From the cell containing the given text, extract its center point as [x, y] coordinate. 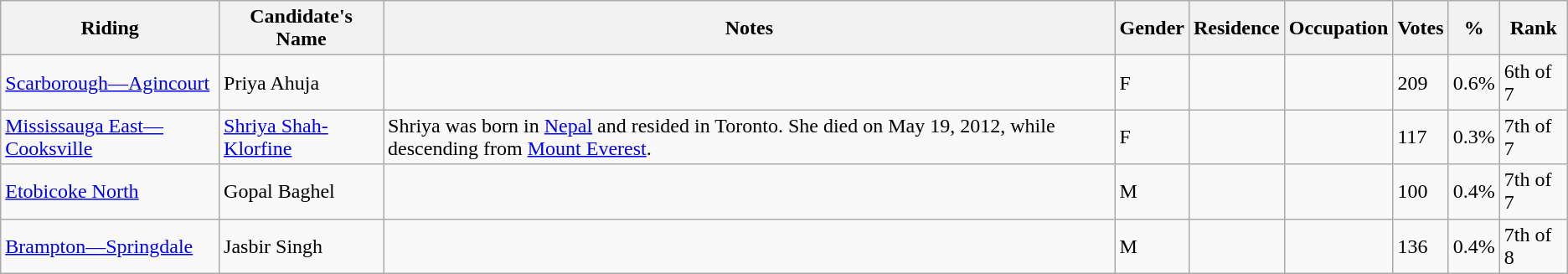
100 [1421, 191]
7th of 8 [1533, 246]
117 [1421, 137]
0.3% [1474, 137]
Occupation [1338, 28]
Candidate's Name [302, 28]
Etobicoke North [111, 191]
Votes [1421, 28]
136 [1421, 246]
Gopal Baghel [302, 191]
0.6% [1474, 82]
Brampton—Springdale [111, 246]
Mississauga East—Cooksville [111, 137]
Rank [1533, 28]
Notes [750, 28]
% [1474, 28]
Priya Ahuja [302, 82]
Shriya Shah-Klorfine [302, 137]
6th of 7 [1533, 82]
Jasbir Singh [302, 246]
Scarborough—Agincourt [111, 82]
209 [1421, 82]
Shriya was born in Nepal and resided in Toronto. She died on May 19, 2012, while descending from Mount Everest. [750, 137]
Residence [1236, 28]
Gender [1152, 28]
Riding [111, 28]
